Pinpoint the cell where the given text exists, returning its [x, y] midpoint coordinate. 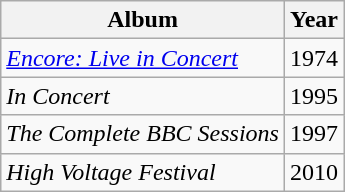
1997 [314, 134]
In Concert [143, 96]
High Voltage Festival [143, 172]
1974 [314, 58]
1995 [314, 96]
Album [143, 20]
Year [314, 20]
Encore: Live in Concert [143, 58]
2010 [314, 172]
The Complete BBC Sessions [143, 134]
